Detect which cell encompasses the target text, then output its [X, Y] center coordinate. 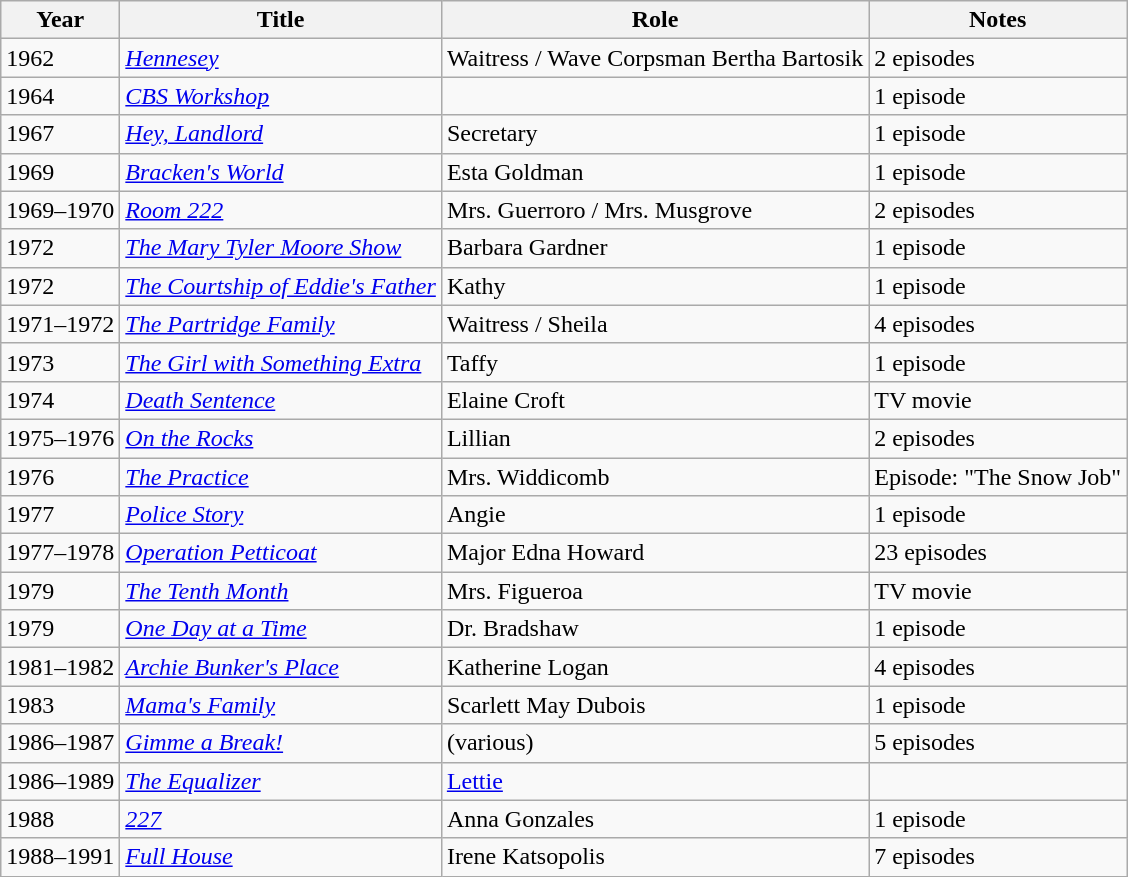
Katherine Logan [654, 667]
Death Sentence [281, 400]
1973 [60, 362]
Elaine Croft [654, 400]
1962 [60, 58]
Mrs. Figueroa [654, 591]
1988–1991 [60, 857]
Full House [281, 857]
1969 [60, 172]
Archie Bunker's Place [281, 667]
227 [281, 819]
Anna Gonzales [654, 819]
1974 [60, 400]
1975–1976 [60, 438]
The Mary Tyler Moore Show [281, 248]
1986–1987 [60, 743]
23 episodes [998, 553]
Secretary [654, 134]
Barbara Gardner [654, 248]
Angie [654, 515]
The Courtship of Eddie's Father [281, 286]
One Day at a Time [281, 629]
The Girl with Something Extra [281, 362]
Lillian [654, 438]
Major Edna Howard [654, 553]
1976 [60, 477]
Episode: "The Snow Job" [998, 477]
1964 [60, 96]
Kathy [654, 286]
1981–1982 [60, 667]
On the Rocks [281, 438]
Mama's Family [281, 705]
(various) [654, 743]
Title [281, 20]
The Practice [281, 477]
7 episodes [998, 857]
Notes [998, 20]
Irene Katsopolis [654, 857]
1977 [60, 515]
Esta Goldman [654, 172]
1986–1989 [60, 781]
Bracken's World [281, 172]
Mrs. Guerroro / Mrs. Musgrove [654, 210]
Scarlett May Dubois [654, 705]
Dr. Bradshaw [654, 629]
1977–1978 [60, 553]
Year [60, 20]
Waitress / Sheila [654, 324]
Lettie [654, 781]
1971–1972 [60, 324]
Room 222 [281, 210]
Hey, Landlord [281, 134]
Waitress / Wave Corpsman Bertha Bartosik [654, 58]
5 episodes [998, 743]
Taffy [654, 362]
The Tenth Month [281, 591]
Operation Petticoat [281, 553]
1967 [60, 134]
1983 [60, 705]
Police Story [281, 515]
CBS Workshop [281, 96]
Role [654, 20]
1988 [60, 819]
1969–1970 [60, 210]
Gimme a Break! [281, 743]
The Partridge Family [281, 324]
Hennesey [281, 58]
Mrs. Widdicomb [654, 477]
The Equalizer [281, 781]
